Output the [X, Y] coordinate of the center of the cell containing the given text.  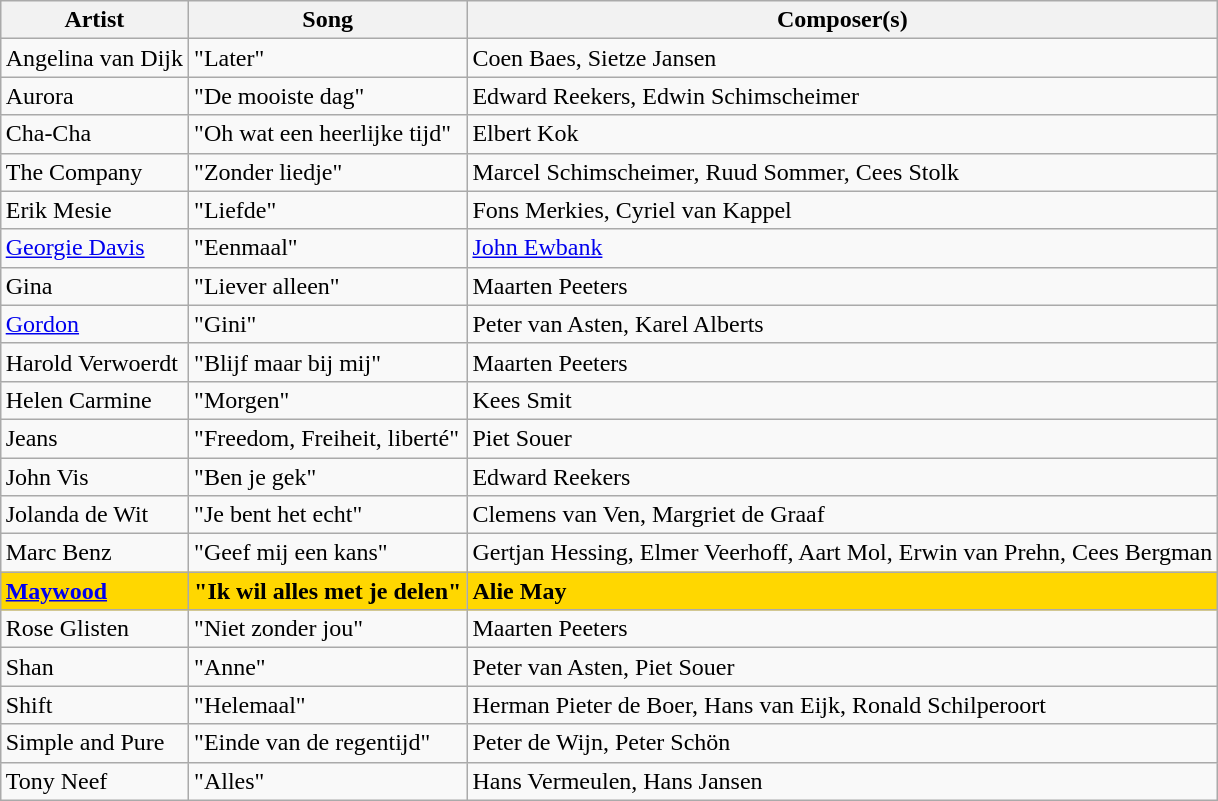
Hans Vermeulen, Hans Jansen [842, 781]
Edward Reekers [842, 477]
"Freedom, Freiheit, liberté" [328, 438]
Cha-Cha [94, 134]
Peter van Asten, Piet Souer [842, 667]
John Ewbank [842, 248]
Jeans [94, 438]
Helen Carmine [94, 400]
Shan [94, 667]
"Later" [328, 58]
"Alles" [328, 781]
Artist [94, 20]
The Company [94, 172]
"Zonder liedje" [328, 172]
Clemens van Ven, Margriet de Graaf [842, 515]
"Liever alleen" [328, 286]
John Vis [94, 477]
Peter de Wijn, Peter Schön [842, 743]
Maywood [94, 591]
Angelina van Dijk [94, 58]
Herman Pieter de Boer, Hans van Eijk, Ronald Schilperoort [842, 705]
Simple and Pure [94, 743]
Gordon [94, 324]
"Gini" [328, 324]
Shift [94, 705]
Alie May [842, 591]
Aurora [94, 96]
"Einde van de regentijd" [328, 743]
"Ben je gek" [328, 477]
Harold Verwoerdt [94, 362]
"Oh wat een heerlijke tijd" [328, 134]
"Helemaal" [328, 705]
Marc Benz [94, 553]
Edward Reekers, Edwin Schimscheimer [842, 96]
"Liefde" [328, 210]
Jolanda de Wit [94, 515]
Marcel Schimscheimer, Ruud Sommer, Cees Stolk [842, 172]
"Niet zonder jou" [328, 629]
Coen Baes, Sietze Jansen [842, 58]
"Blijf maar bij mij" [328, 362]
Gertjan Hessing, Elmer Veerhoff, Aart Mol, Erwin van Prehn, Cees Bergman [842, 553]
"Morgen" [328, 400]
Song [328, 20]
"Anne" [328, 667]
"Ik wil alles met je delen" [328, 591]
Erik Mesie [94, 210]
Composer(s) [842, 20]
"De mooiste dag" [328, 96]
Kees Smit [842, 400]
"Geef mij een kans" [328, 553]
"Je bent het echt" [328, 515]
Rose Glisten [94, 629]
Georgie Davis [94, 248]
Piet Souer [842, 438]
Elbert Kok [842, 134]
Peter van Asten, Karel Alberts [842, 324]
"Eenmaal" [328, 248]
Gina [94, 286]
Tony Neef [94, 781]
Fons Merkies, Cyriel van Kappel [842, 210]
